Find where the given text appears and provide that cell's center as (X, Y) coordinate. 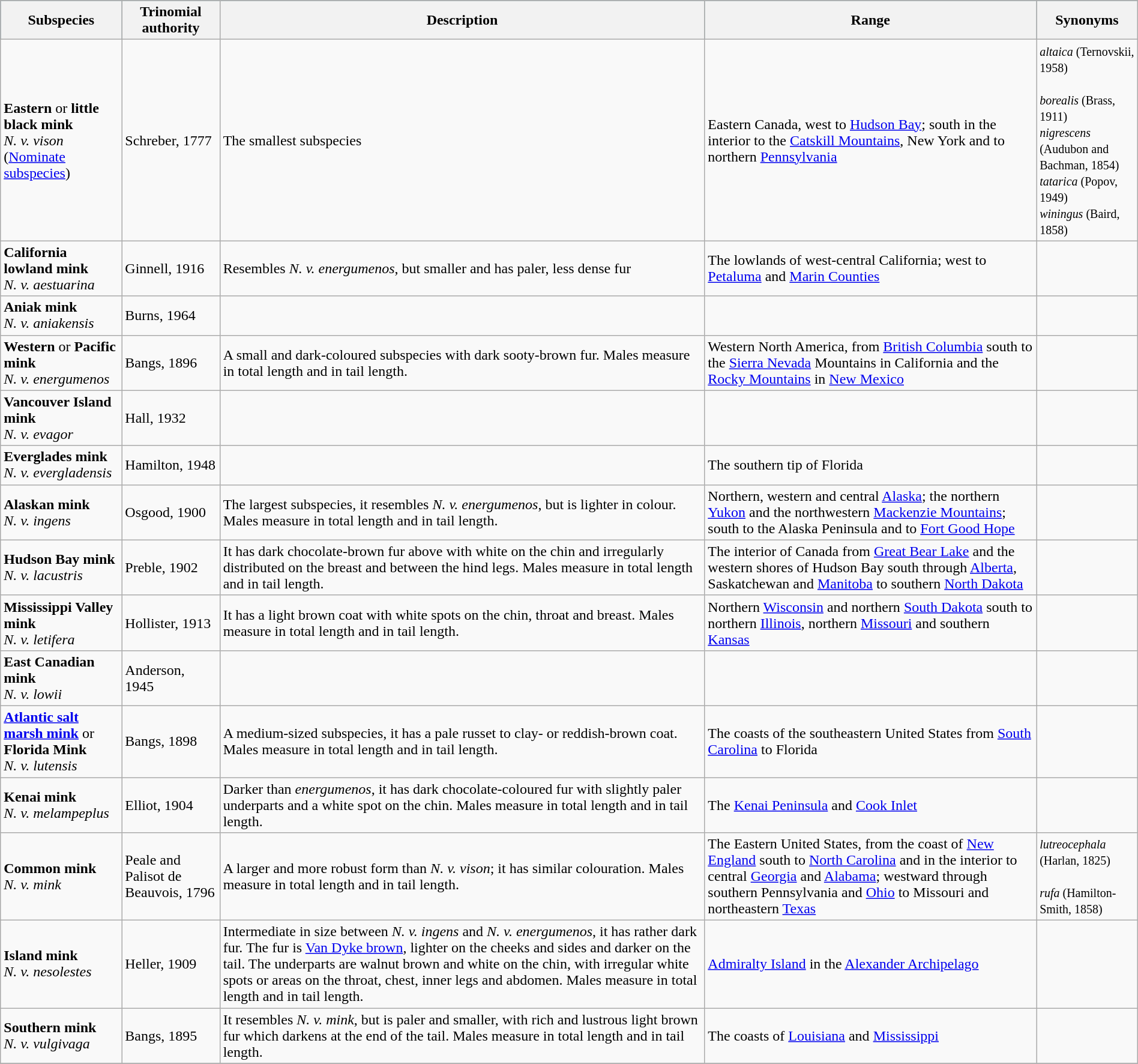
A small and dark-coloured subspecies with dark sooty-brown fur. Males measure in total length and in tail length. (462, 363)
East Canadian minkN. v. lowii (61, 678)
Aniak minkN. v. aniakensis (61, 316)
The smallest subspecies (462, 141)
Osgood, 1900 (170, 512)
The lowlands of west-central California; west to Petaluma and Marin Counties (870, 268)
lutreocephala (Harlan, 1825)rufa (Hamilton-Smith, 1858) (1088, 877)
Synonyms (1088, 20)
Mississippi Valley minkN. v. letifera (61, 623)
altaica (Ternovskii, 1958)borealis (Brass, 1911) nigrescens (Audubon and Bachman, 1854) tatarica (Popov, 1949) winingus (Baird, 1858) (1088, 141)
Ginnell, 1916 (170, 268)
The southern tip of Florida (870, 465)
Description (462, 20)
Vancouver Island minkN. v. evagor (61, 418)
Subspecies (61, 20)
The Kenai Peninsula and Cook Inlet (870, 805)
Hamilton, 1948 (170, 465)
It has a light brown coat with white spots on the chin, throat and breast. Males measure in total length and in tail length. (462, 623)
Southern minkN. v. vulgivaga (61, 1036)
Bangs, 1898 (170, 741)
Range (870, 20)
Hollister, 1913 (170, 623)
Kenai minkN. v. melampeplus (61, 805)
Island minkN. v. nesolestes (61, 964)
Eastern Canada, west to Hudson Bay; south in the interior to the Catskill Mountains, New York and to northern Pennsylvania (870, 141)
Everglades minkN. v. evergladensis (61, 465)
Resembles N. v. energumenos, but smaller and has paler, less dense fur (462, 268)
Bangs, 1896 (170, 363)
The coasts of Louisiana and Mississippi (870, 1036)
Bangs, 1895 (170, 1036)
The largest subspecies, it resembles N. v. energumenos, but is lighter in colour. Males measure in total length and in tail length. (462, 512)
Burns, 1964 (170, 316)
Alaskan minkN. v. ingens (61, 512)
Peale and Palisot de Beauvois, 1796 (170, 877)
Elliot, 1904 (170, 805)
Hudson Bay minkN. v. lacustris (61, 567)
Atlantic salt marsh mink or Florida MinkN. v. lutensis (61, 741)
Anderson, 1945 (170, 678)
Hall, 1932 (170, 418)
The coasts of the southeastern United States from South Carolina to Florida (870, 741)
Trinomial authority (170, 20)
A larger and more robust form than N. v. vison; it has similar colouration. Males measure in total length and in tail length. (462, 877)
Heller, 1909 (170, 964)
Schreber, 1777 (170, 141)
Admiralty Island in the Alexander Archipelago (870, 964)
Western or Pacific minkN. v. energumenos (61, 363)
Common minkN. v. mink (61, 877)
Preble, 1902 (170, 567)
Northern Wisconsin and northern South Dakota south to northern Illinois, northern Missouri and southern Kansas (870, 623)
California lowland minkN. v. aestuarina (61, 268)
A medium-sized subspecies, it has a pale russet to clay- or reddish-brown coat. Males measure in total length and in tail length. (462, 741)
Eastern or little black minkN. v. vison(Nominate subspecies) (61, 141)
Western North America, from British Columbia south to the Sierra Nevada Mountains in California and the Rocky Mountains in New Mexico (870, 363)
